Capture the cell that displays the provided text and extract its (x, y) central coordinate. 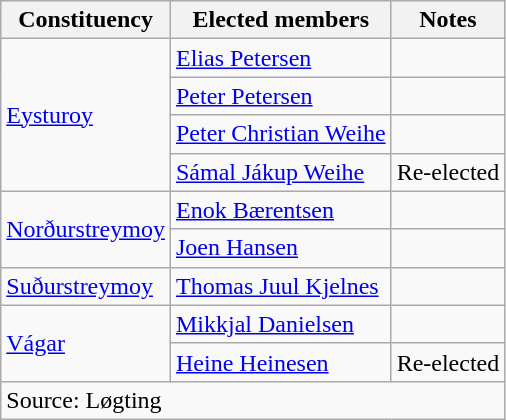
Peter Christian Weihe (280, 134)
Constituency (86, 20)
Elias Petersen (280, 58)
Vágar (86, 343)
Notes (448, 20)
Mikkjal Danielsen (280, 324)
Source: Løgting (253, 400)
Enok Bærentsen (280, 210)
Heine Heinesen (280, 362)
Peter Petersen (280, 96)
Thomas Juul Kjelnes (280, 286)
Norðurstreymoy (86, 229)
Joen Hansen (280, 248)
Suðurstreymoy (86, 286)
Elected members (280, 20)
Eysturoy (86, 115)
Sámal Jákup Weihe (280, 172)
